Search for the cell housing the specified text and yield its [X, Y] center coordinate. 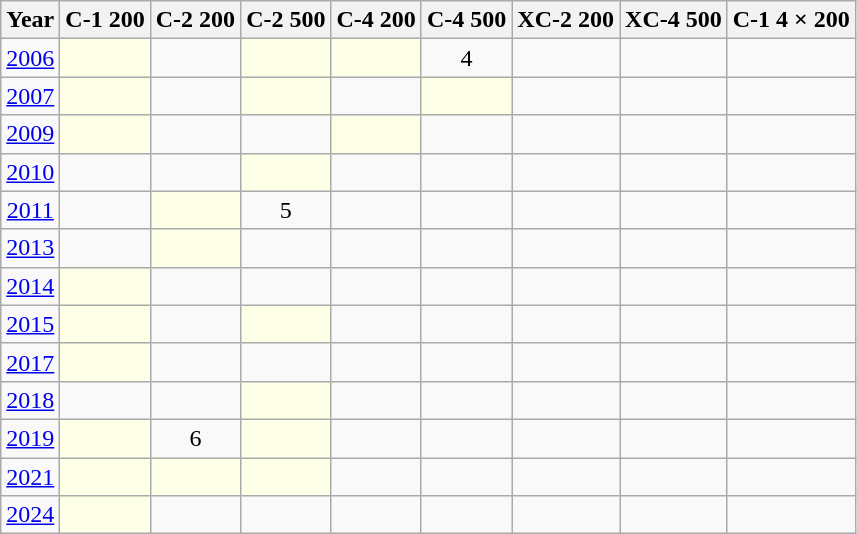
2011 [30, 210]
C-2 200 [195, 20]
2021 [30, 477]
XC-2 200 [566, 20]
2018 [30, 400]
5 [286, 210]
4 [466, 58]
C-1 200 [105, 20]
2006 [30, 58]
2019 [30, 438]
2024 [30, 515]
2015 [30, 324]
C-2 500 [286, 20]
XC-4 500 [674, 20]
2014 [30, 286]
2013 [30, 248]
Year [30, 20]
C-1 4 × 200 [791, 20]
C-4 500 [466, 20]
6 [195, 438]
2010 [30, 172]
C-4 200 [376, 20]
2017 [30, 362]
2007 [30, 96]
2009 [30, 134]
